Provide the (x, y) coordinate of the cell's center where the given text is located.  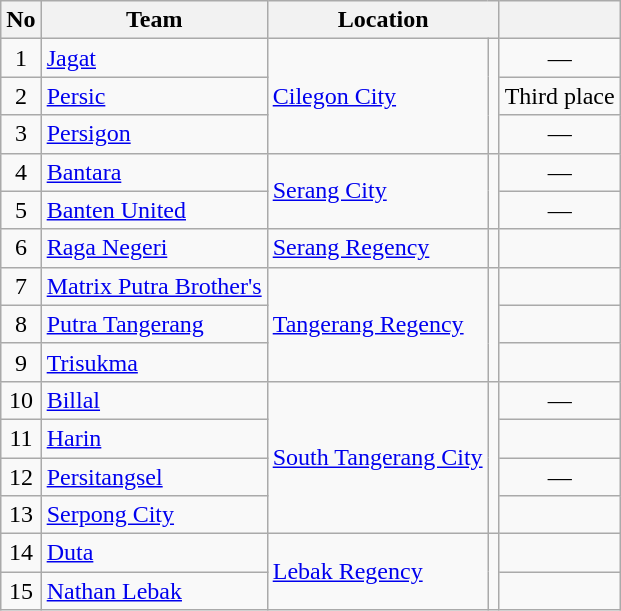
Cilegon City (378, 96)
Billal (154, 400)
2 (21, 96)
15 (21, 591)
7 (21, 286)
Persitangsel (154, 477)
No (21, 20)
12 (21, 477)
South Tangerang City (378, 457)
Persic (154, 96)
14 (21, 553)
Banten United (154, 210)
Nathan Lebak (154, 591)
Persigon (154, 134)
Matrix Putra Brother's (154, 286)
Harin (154, 438)
Third place (560, 96)
1 (21, 58)
4 (21, 172)
13 (21, 515)
Jagat (154, 58)
Serpong City (154, 515)
Raga Negeri (154, 248)
Lebak Regency (378, 572)
8 (21, 324)
Location (383, 20)
Team (154, 20)
Duta (154, 553)
Tangerang Regency (378, 324)
5 (21, 210)
3 (21, 134)
Trisukma (154, 362)
10 (21, 400)
9 (21, 362)
Serang City (378, 191)
6 (21, 248)
11 (21, 438)
Serang Regency (378, 248)
Bantara (154, 172)
Putra Tangerang (154, 324)
